Identify which cell holds the provided text, then report its (X, Y) central coordinate. 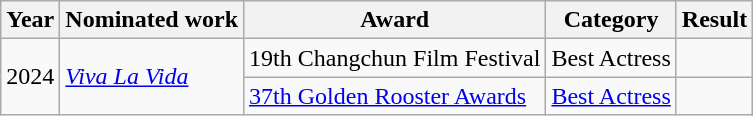
Result (714, 20)
2024 (30, 77)
Viva La Vida (152, 77)
Award (395, 20)
19th Changchun Film Festival (395, 58)
Nominated work (152, 20)
Category (611, 20)
37th Golden Rooster Awards (395, 96)
Year (30, 20)
